Provide the (X, Y) coordinate of the cell's center where the given text is located.  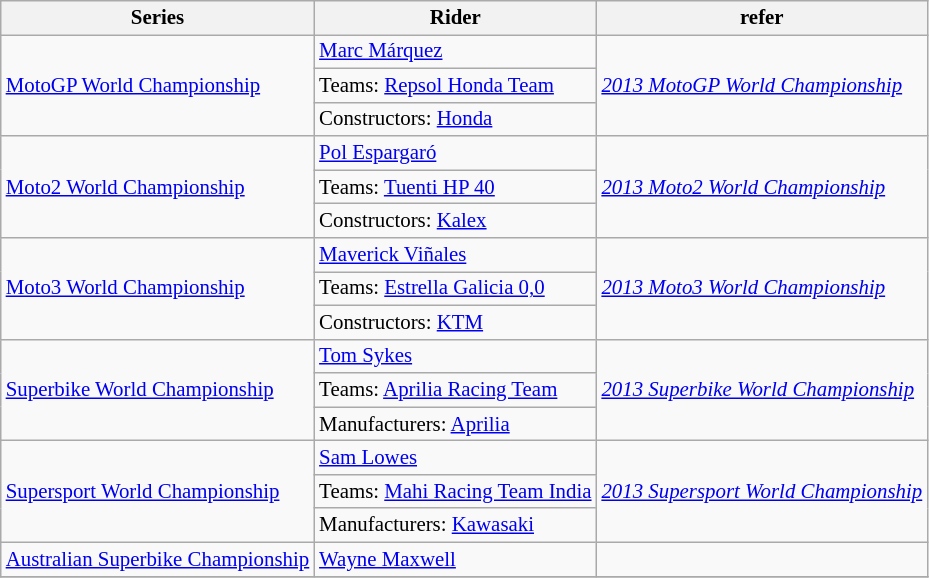
Manufacturers: Aprilia (455, 424)
Moto2 World Championship (158, 187)
Teams: Tuenti HP 40 (455, 187)
Marc Márquez (455, 51)
Constructors: Kalex (455, 221)
2013 Superbike World Championship (762, 390)
Maverick Viñales (455, 255)
Tom Sykes (455, 356)
Constructors: Honda (455, 119)
Manufacturers: Kawasaki (455, 525)
Sam Lowes (455, 458)
2013 Moto2 World Championship (762, 187)
Moto3 World Championship (158, 289)
Teams: Estrella Galicia 0,0 (455, 288)
Rider (455, 18)
Teams: Mahi Racing Team India (455, 491)
Constructors: KTM (455, 322)
refer (762, 18)
Wayne Maxwell (455, 559)
Superbike World Championship (158, 390)
MotoGP World Championship (158, 85)
Teams: Repsol Honda Team (455, 85)
Teams: Aprilia Racing Team (455, 390)
Supersport World Championship (158, 492)
2013 Supersport World Championship (762, 492)
2013 Moto3 World Championship (762, 289)
Australian Superbike Championship (158, 559)
Pol Espargaró (455, 153)
2013 MotoGP World Championship (762, 85)
Series (158, 18)
